Determine the (x, y) coordinate at the center of the cell enclosing the given text.  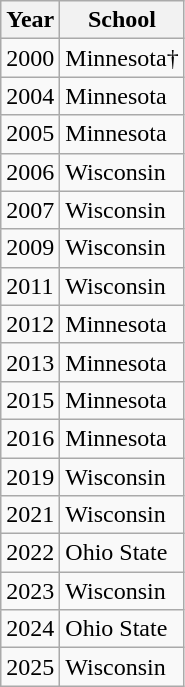
2009 (30, 248)
2025 (30, 667)
2006 (30, 172)
2000 (30, 58)
Minnesota† (122, 58)
School (122, 20)
Year (30, 20)
2021 (30, 515)
2023 (30, 591)
2016 (30, 438)
2007 (30, 210)
2022 (30, 553)
2019 (30, 477)
2004 (30, 96)
2013 (30, 362)
2011 (30, 286)
2015 (30, 400)
2005 (30, 134)
2024 (30, 629)
2012 (30, 324)
